Extract the (X, Y) coordinate from the center of the cell holding the provided text.  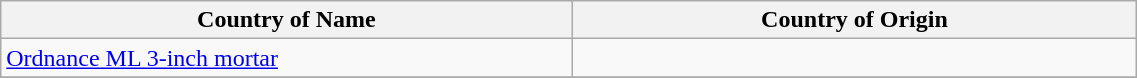
Country of Name (286, 20)
Country of Origin (854, 20)
Ordnance ML 3-inch mortar (286, 58)
